Detect which cell encompasses the target text, then output its (X, Y) center coordinate. 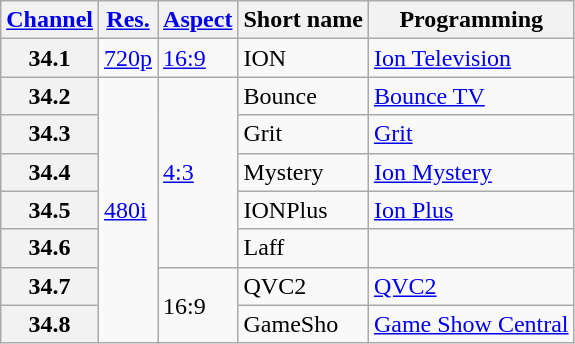
IONPlus (303, 210)
34.2 (50, 96)
ION (303, 58)
34.4 (50, 172)
480i (128, 210)
Short name (303, 20)
Ion Mystery (471, 172)
Game Show Central (471, 324)
34.3 (50, 134)
Channel (50, 20)
34.1 (50, 58)
Aspect (198, 20)
34.6 (50, 248)
720p (128, 58)
Ion Plus (471, 210)
Res. (128, 20)
34.5 (50, 210)
Programming (471, 20)
34.7 (50, 286)
Ion Television (471, 58)
Bounce (303, 96)
Laff (303, 248)
Bounce TV (471, 96)
GameSho (303, 324)
4:3 (198, 172)
34.8 (50, 324)
Mystery (303, 172)
